From the cell containing the given text, extract its center point as [X, Y] coordinate. 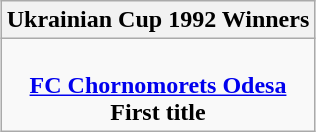
Ukrainian Cup 1992 Winners [158, 20]
FC Chornomorets OdesaFirst title [158, 85]
